Return (X, Y) of the center of cell containing provided text 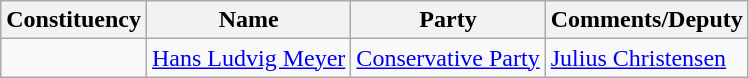
Constituency (74, 20)
Julius Christensen (646, 58)
Comments/Deputy (646, 20)
Name (248, 20)
Party (448, 20)
Conservative Party (448, 58)
Hans Ludvig Meyer (248, 58)
